From the cell containing the given text, extract its center point as [x, y] coordinate. 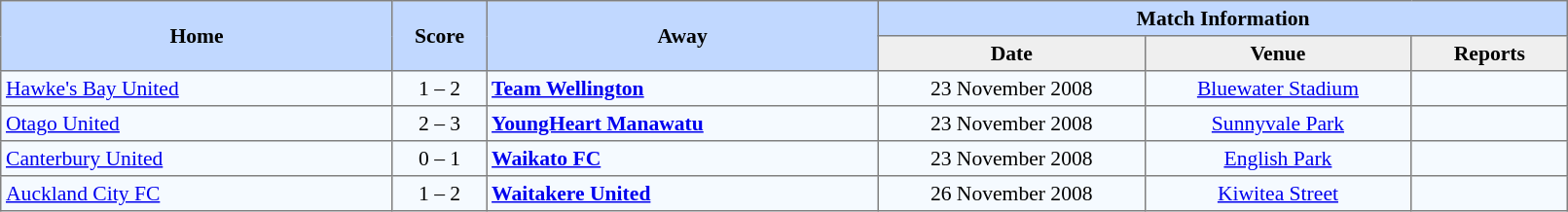
Away [683, 36]
Waikato FC [683, 159]
Team Wellington [683, 88]
English Park [1278, 159]
2 – 3 [440, 124]
Score [440, 36]
Waitakere United [683, 194]
YoungHeart Manawatu [683, 124]
Sunnyvale Park [1278, 124]
Auckland City FC [197, 194]
0 – 1 [440, 159]
Venue [1278, 53]
26 November 2008 [1011, 194]
Reports [1489, 53]
Canterbury United [197, 159]
Home [197, 36]
Bluewater Stadium [1278, 88]
Otago United [197, 124]
Hawke's Bay United [197, 88]
Match Information [1222, 18]
Kiwitea Street [1278, 194]
Date [1011, 53]
